For the text-containing cell, return its midpoint in [X, Y] coordinate format. 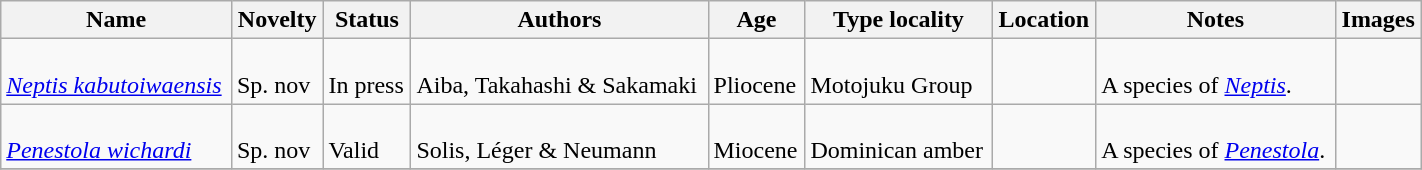
Name [116, 20]
Age [756, 20]
Motojuku Group [898, 72]
Authors [560, 20]
A species of Penestola. [1216, 136]
Neptis kabutoiwaensis [116, 72]
Novelty [276, 20]
Location [1044, 20]
Pliocene [756, 72]
In press [367, 72]
Penestola wichardi [116, 136]
Miocene [756, 136]
A species of Neptis. [1216, 72]
Type locality [898, 20]
Status [367, 20]
Dominican amber [898, 136]
Images [1378, 20]
Valid [367, 136]
Aiba, Takahashi & Sakamaki [560, 72]
Notes [1216, 20]
Solis, Léger & Neumann [560, 136]
